Locate the cell with the specified text and output its [X, Y] center coordinate. 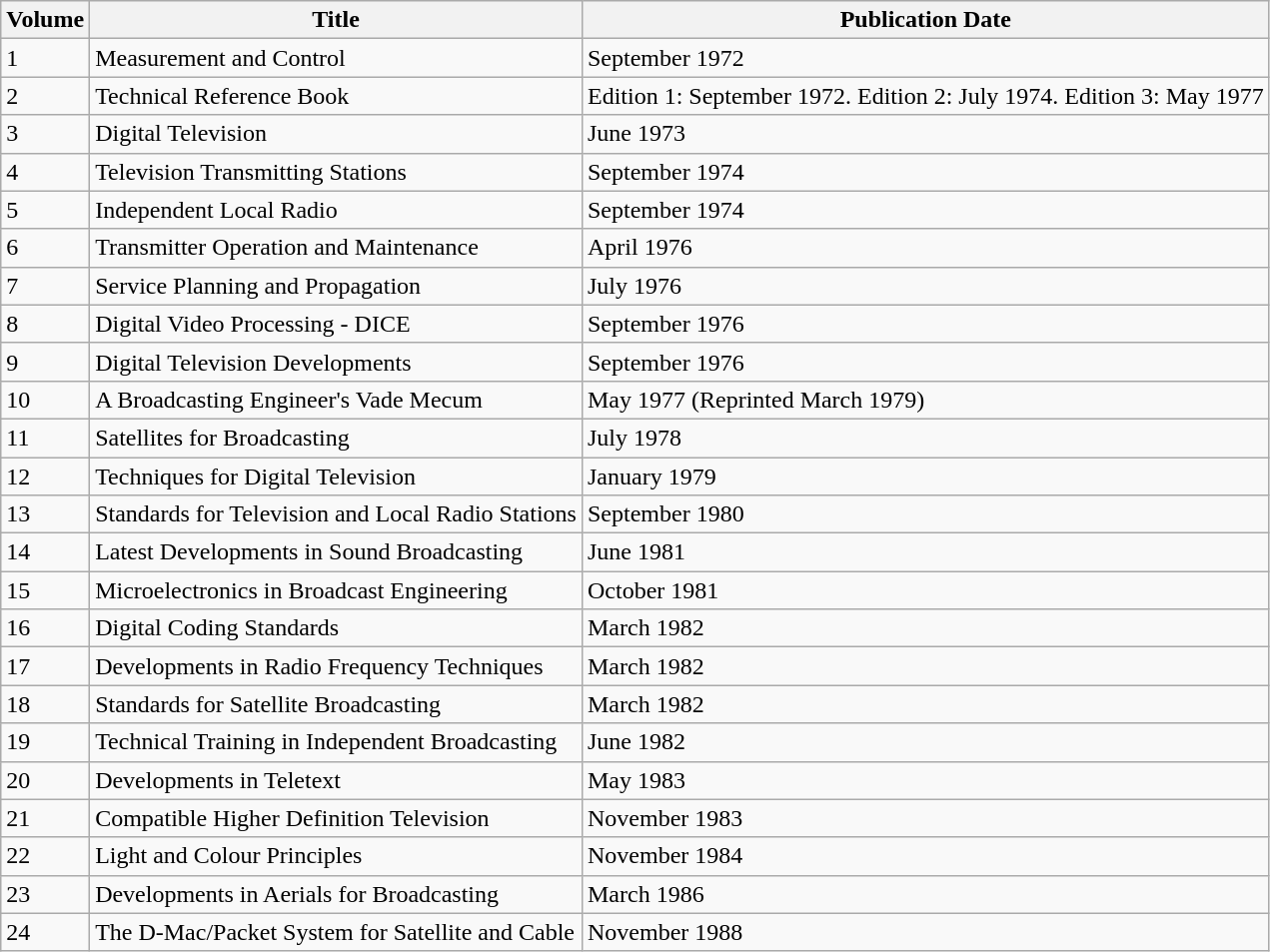
March 1986 [925, 894]
A Broadcasting Engineer's Vade Mecum [336, 400]
15 [46, 590]
June 1981 [925, 552]
Compatible Higher Definition Television [336, 818]
Developments in Teletext [336, 780]
18 [46, 704]
Developments in Aerials for Broadcasting [336, 894]
Television Transmitting Stations [336, 172]
5 [46, 210]
Technical Reference Book [336, 96]
Light and Colour Principles [336, 856]
8 [46, 324]
Digital Coding Standards [336, 628]
June 1982 [925, 742]
Techniques for Digital Television [336, 476]
Measurement and Control [336, 58]
Independent Local Radio [336, 210]
3 [46, 134]
Edition 1: September 1972. Edition 2: July 1974. Edition 3: May 1977 [925, 96]
17 [46, 666]
The D-Mac/Packet System for Satellite and Cable [336, 932]
1 [46, 58]
12 [46, 476]
Title [336, 20]
October 1981 [925, 590]
Digital Television [336, 134]
July 1976 [925, 286]
Transmitter Operation and Maintenance [336, 248]
Developments in Radio Frequency Techniques [336, 666]
July 1978 [925, 438]
Service Planning and Propagation [336, 286]
Latest Developments in Sound Broadcasting [336, 552]
Standards for Satellite Broadcasting [336, 704]
September 1980 [925, 514]
June 1973 [925, 134]
6 [46, 248]
November 1983 [925, 818]
9 [46, 362]
13 [46, 514]
January 1979 [925, 476]
Digital Video Processing - DICE [336, 324]
22 [46, 856]
Publication Date [925, 20]
April 1976 [925, 248]
7 [46, 286]
May 1977 (Reprinted March 1979) [925, 400]
Technical Training in Independent Broadcasting [336, 742]
November 1988 [925, 932]
4 [46, 172]
16 [46, 628]
Volume [46, 20]
24 [46, 932]
11 [46, 438]
May 1983 [925, 780]
20 [46, 780]
10 [46, 400]
Satellites for Broadcasting [336, 438]
November 1984 [925, 856]
21 [46, 818]
Microelectronics in Broadcast Engineering [336, 590]
Standards for Television and Local Radio Stations [336, 514]
September 1972 [925, 58]
Digital Television Developments [336, 362]
23 [46, 894]
14 [46, 552]
19 [46, 742]
2 [46, 96]
